Determine the [x, y] coordinate at the center of the cell enclosing the given text.  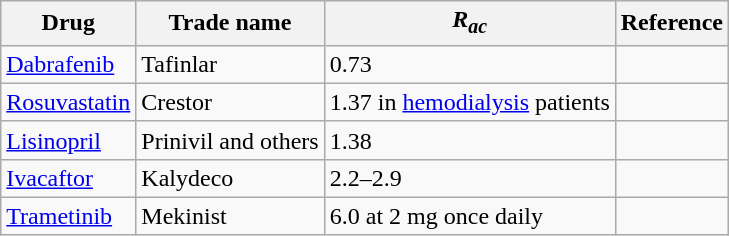
Trametinib [68, 216]
Lisinopril [68, 140]
1.38 [470, 140]
Tafinlar [230, 64]
Dabrafenib [68, 64]
Rosuvastatin [68, 102]
0.73 [470, 64]
Rac [470, 23]
Trade name [230, 23]
Mekinist [230, 216]
2.2–2.9 [470, 178]
Ivacaftor [68, 178]
6.0 at 2 mg once daily [470, 216]
Kalydeco [230, 178]
Reference [672, 23]
Prinivil and others [230, 140]
Drug [68, 23]
1.37 in hemodialysis patients [470, 102]
Crestor [230, 102]
